Identify which cell holds the provided text, then report its (x, y) central coordinate. 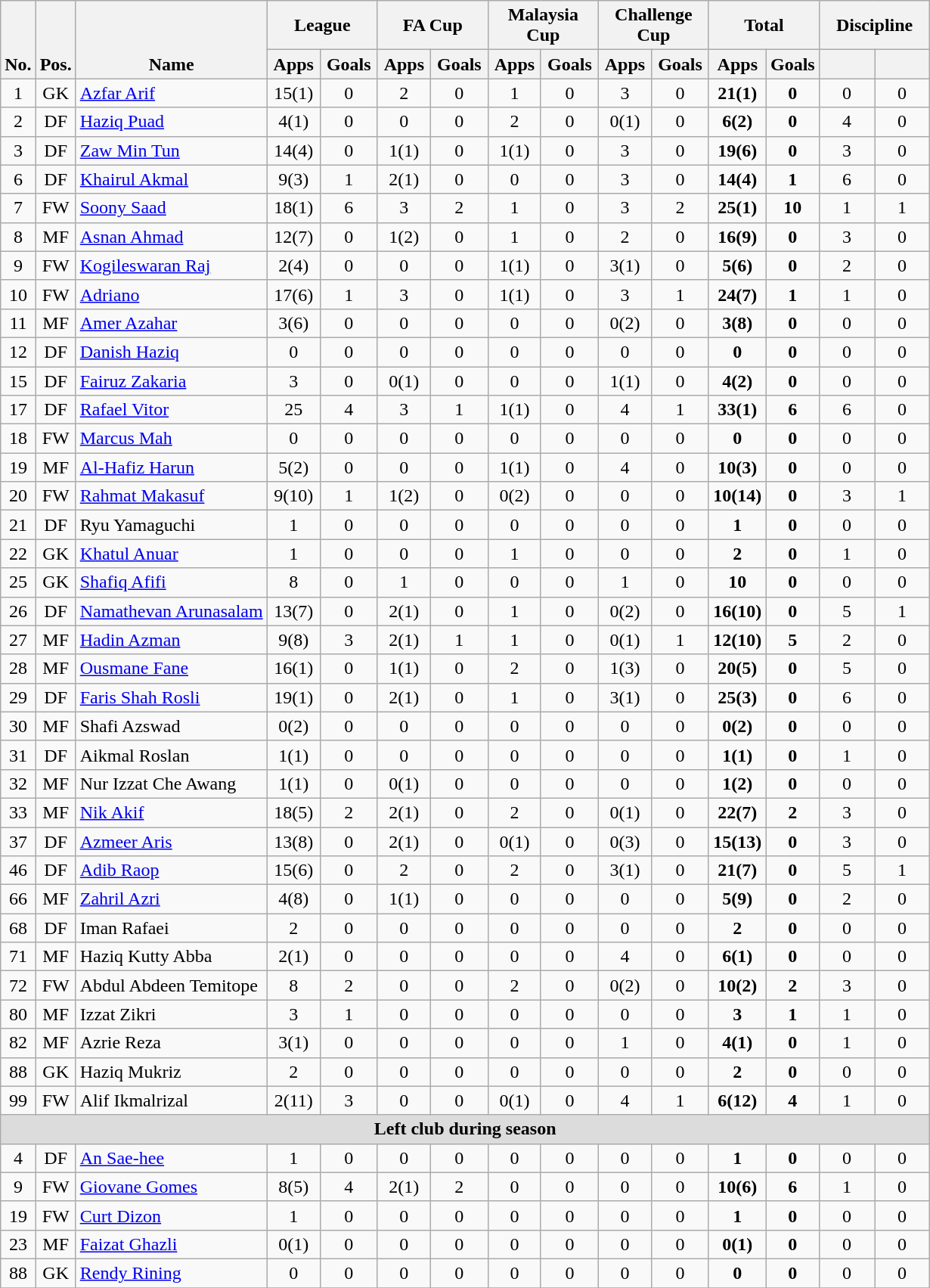
Nik Akif (171, 812)
Danish Haziq (171, 352)
6(12) (737, 1100)
18(1) (293, 208)
FA Cup (432, 26)
18(5) (293, 812)
Rendy Rining (171, 1273)
Rahmat Makasuf (171, 496)
Total (764, 26)
Namathevan Arunasalam (171, 611)
33 (18, 812)
4(2) (737, 380)
12(7) (293, 237)
28 (18, 669)
71 (18, 957)
Kogileswaran Raj (171, 265)
3(8) (737, 323)
Faris Shah Rosli (171, 697)
Shafiq Afifi (171, 582)
12(10) (737, 640)
Rafael Vitor (171, 410)
Amer Azahar (171, 323)
6(2) (737, 122)
15 (18, 380)
Adib Raop (171, 871)
Iman Rafaei (171, 928)
1(3) (625, 669)
6(1) (737, 957)
22(7) (737, 812)
Haziq Puad (171, 122)
5(2) (293, 467)
9(10) (293, 496)
Haziq Kutty Abba (171, 957)
Khatul Anuar (171, 554)
An Sae-hee (171, 1158)
19(1) (293, 697)
11 (18, 323)
Name (171, 39)
27 (18, 640)
20(5) (737, 669)
League (322, 26)
29 (18, 697)
Pos. (56, 39)
Haziq Mukriz (171, 1072)
Challenge Cup (653, 26)
Alif Ikmalrizal (171, 1100)
Hadin Azman (171, 640)
No. (18, 39)
15(13) (737, 842)
22 (18, 554)
7 (18, 208)
19(6) (737, 151)
66 (18, 899)
Faizat Ghazli (171, 1244)
20 (18, 496)
9(8) (293, 640)
Zahril Azri (171, 899)
68 (18, 928)
10(3) (737, 467)
80 (18, 1014)
18 (18, 439)
Izzat Zikri (171, 1014)
5(6) (737, 265)
Marcus Mah (171, 439)
Fairuz Zakaria (171, 380)
Abdul Abdeen Temitope (171, 985)
Soony Saad (171, 208)
16(9) (737, 237)
21(7) (737, 871)
99 (18, 1100)
32 (18, 784)
24(7) (737, 294)
0(3) (625, 842)
10(14) (737, 496)
Adriano (171, 294)
15(1) (293, 93)
37 (18, 842)
10(2) (737, 985)
9(3) (293, 179)
21 (18, 525)
17(6) (293, 294)
46 (18, 871)
16(1) (293, 669)
10(6) (737, 1187)
16(10) (737, 611)
13(8) (293, 842)
13(7) (293, 611)
Aikmal Roslan (171, 755)
21(1) (737, 93)
25(1) (737, 208)
Giovane Gomes (171, 1187)
8(5) (293, 1187)
25(3) (737, 697)
Al-Hafiz Harun (171, 467)
33(1) (737, 410)
Azfar Arif (171, 93)
Curt Dizon (171, 1215)
Asnan Ahmad (171, 237)
2(4) (293, 265)
31 (18, 755)
26 (18, 611)
Discipline (875, 26)
17 (18, 410)
Azrie Reza (171, 1043)
23 (18, 1244)
Left club during season (466, 1129)
3(6) (293, 323)
2(11) (293, 1100)
5(9) (737, 899)
82 (18, 1043)
4(8) (293, 899)
Ryu Yamaguchi (171, 525)
Ousmane Fane (171, 669)
Zaw Min Tun (171, 151)
Nur Izzat Che Awang (171, 784)
72 (18, 985)
Azmeer Aris (171, 842)
15(6) (293, 871)
Khairul Akmal (171, 179)
Shafi Azswad (171, 726)
12 (18, 352)
Malaysia Cup (543, 26)
30 (18, 726)
